Determine the [x, y] coordinate at the center of the cell enclosing the given text.  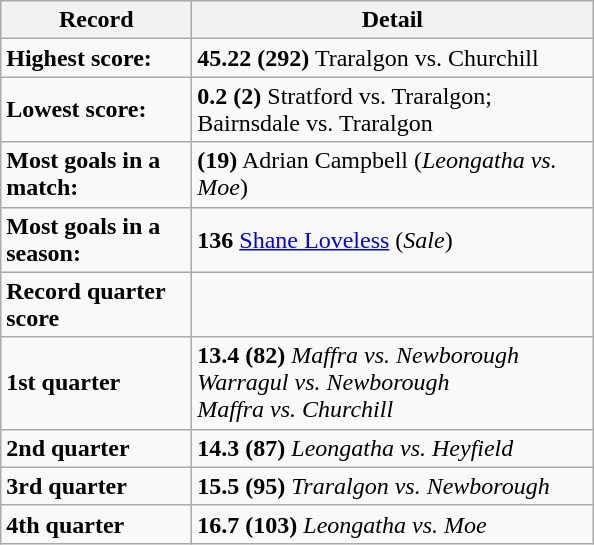
45.22 (292) Traralgon vs. Churchill [392, 58]
Most goals in a season: [96, 240]
13.4 (82) Maffra vs. Newborough Warragul vs. Newborough Maffra vs. Churchill [392, 383]
136 Shane Loveless (Sale) [392, 240]
Record quarter score [96, 304]
Record [96, 20]
14.3 (87) Leongatha vs. Heyfield [392, 448]
4th quarter [96, 524]
0.2 (2) Stratford vs. Traralgon; Bairnsdale vs. Traralgon [392, 110]
Most goals in a match: [96, 174]
3rd quarter [96, 486]
Lowest score: [96, 110]
16.7 (103) Leongatha vs. Moe [392, 524]
Detail [392, 20]
15.5 (95) Traralgon vs. Newborough [392, 486]
1st quarter [96, 383]
2nd quarter [96, 448]
(19) Adrian Campbell (Leongatha vs. Moe) [392, 174]
Highest score: [96, 58]
